Provide the [X, Y] coordinate of the cell's center where the given text is located.  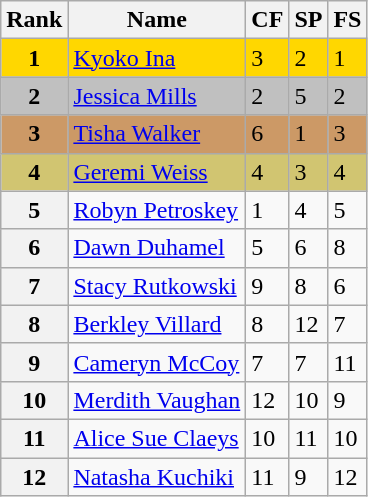
Name [157, 20]
Robyn Petroskey [157, 210]
Tisha Walker [157, 134]
Geremi Weiss [157, 172]
Kyoko Ina [157, 58]
FS [348, 20]
Berkley Villard [157, 324]
Stacy Rutkowski [157, 286]
Natasha Kuchiki [157, 477]
Alice Sue Claeys [157, 438]
Cameryn McCoy [157, 362]
SP [308, 20]
Merdith Vaughan [157, 400]
CF [268, 20]
Dawn Duhamel [157, 248]
Rank [34, 20]
Jessica Mills [157, 96]
